From the cell containing the given text, extract its center point as [x, y] coordinate. 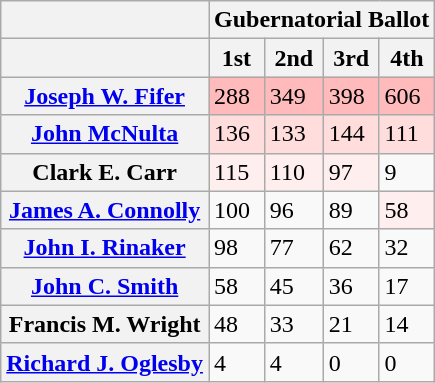
John C. Smith [105, 286]
32 [407, 248]
144 [351, 134]
4th [407, 58]
45 [294, 286]
133 [294, 134]
14 [407, 324]
Joseph W. Fifer [105, 96]
97 [351, 172]
9 [407, 172]
36 [351, 286]
17 [407, 286]
Gubernatorial Ballot [321, 20]
98 [236, 248]
606 [407, 96]
3rd [351, 58]
2nd [294, 58]
21 [351, 324]
111 [407, 134]
1st [236, 58]
Clark E. Carr [105, 172]
Richard J. Oglesby [105, 362]
62 [351, 248]
89 [351, 210]
Francis M. Wright [105, 324]
288 [236, 96]
James A. Connolly [105, 210]
115 [236, 172]
96 [294, 210]
100 [236, 210]
349 [294, 96]
110 [294, 172]
398 [351, 96]
John I. Rinaker [105, 248]
48 [236, 324]
John McNulta [105, 134]
136 [236, 134]
77 [294, 248]
33 [294, 324]
